Search for the cell housing the specified text and yield its [X, Y] center coordinate. 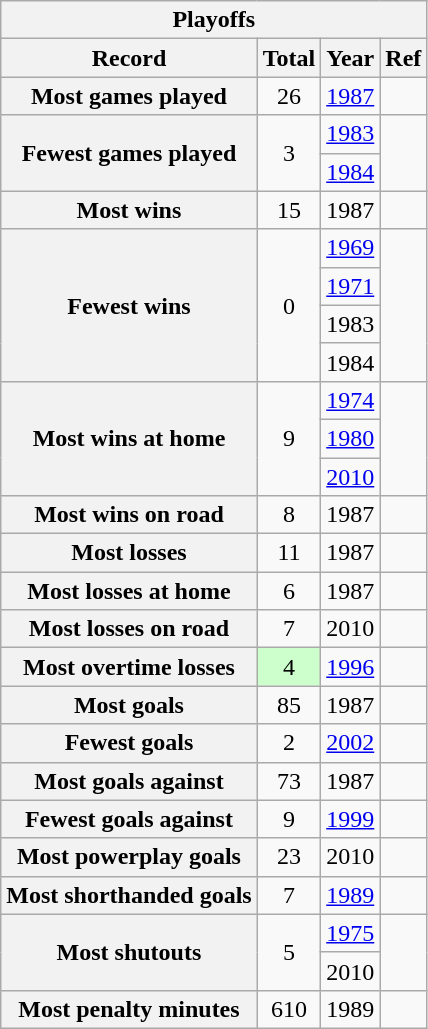
Most losses at home [129, 591]
1975 [350, 933]
1980 [350, 438]
73 [289, 781]
6 [289, 591]
1969 [350, 248]
Record [129, 58]
5 [289, 952]
23 [289, 857]
26 [289, 96]
Year [350, 58]
Fewest goals [129, 743]
Fewest goals against [129, 819]
8 [289, 515]
1974 [350, 400]
11 [289, 553]
85 [289, 705]
15 [289, 210]
0 [289, 305]
Fewest wins [129, 305]
Most shorthanded goals [129, 895]
2 [289, 743]
1971 [350, 286]
3 [289, 153]
Total [289, 58]
Most wins at home [129, 438]
Most powerplay goals [129, 857]
Most losses on road [129, 629]
Most overtime losses [129, 667]
4 [289, 667]
Most shutouts [129, 952]
2002 [350, 743]
1999 [350, 819]
Ref [404, 58]
Most penalty minutes [129, 1009]
610 [289, 1009]
Most goals [129, 705]
1996 [350, 667]
Most goals against [129, 781]
Most losses [129, 553]
Fewest games played [129, 153]
Most games played [129, 96]
Most wins [129, 210]
Playoffs [214, 20]
Most wins on road [129, 515]
